Return the [X, Y] coordinate for the center point of the cell that contains the specified text.  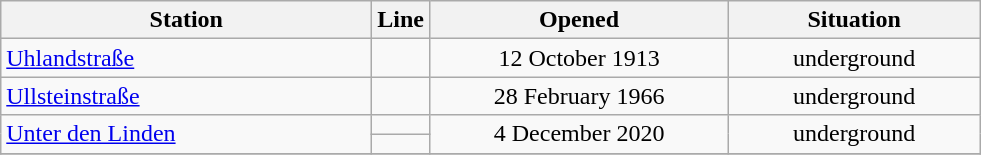
Station [186, 20]
Situation [854, 20]
28 February 1966 [580, 96]
Opened [580, 20]
12 October 1913 [580, 58]
4 December 2020 [580, 134]
Ullsteinstraße [186, 96]
Uhlandstraße [186, 58]
Unter den Linden [186, 134]
Line [401, 20]
